Output the (x, y) coordinate of the center of the cell containing the given text.  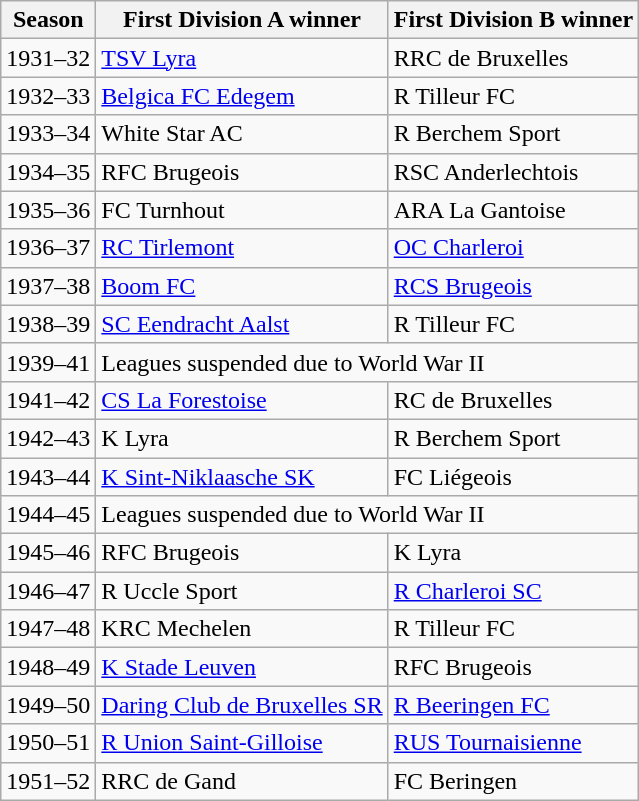
1948–49 (48, 667)
Belgica FC Edegem (242, 96)
R Charleroi SC (513, 591)
FC Liégeois (513, 477)
1946–47 (48, 591)
1951–52 (48, 781)
RRC de Bruxelles (513, 58)
1950–51 (48, 743)
R Beeringen FC (513, 705)
First Division B winner (513, 20)
1944–45 (48, 515)
1934–35 (48, 172)
RUS Tournaisienne (513, 743)
1945–46 (48, 553)
RSC Anderlechtois (513, 172)
1932–33 (48, 96)
RRC de Gand (242, 781)
1935–36 (48, 210)
R Union Saint-Gilloise (242, 743)
ARA La Gantoise (513, 210)
First Division A winner (242, 20)
1941–42 (48, 400)
CS La Forestoise (242, 400)
SC Eendracht Aalst (242, 324)
K Sint-Niklaasche SK (242, 477)
Daring Club de Bruxelles SR (242, 705)
OC Charleroi (513, 248)
1949–50 (48, 705)
RCS Brugeois (513, 286)
1936–37 (48, 248)
Season (48, 20)
Boom FC (242, 286)
FC Turnhout (242, 210)
R Uccle Sport (242, 591)
FC Beringen (513, 781)
1937–38 (48, 286)
1939–41 (48, 362)
1931–32 (48, 58)
RC Tirlemont (242, 248)
KRC Mechelen (242, 629)
TSV Lyra (242, 58)
1933–34 (48, 134)
1938–39 (48, 324)
White Star AC (242, 134)
K Stade Leuven (242, 667)
1947–48 (48, 629)
RC de Bruxelles (513, 400)
1942–43 (48, 438)
1943–44 (48, 477)
